Find where the given text appears and provide that cell's center as [x, y] coordinate. 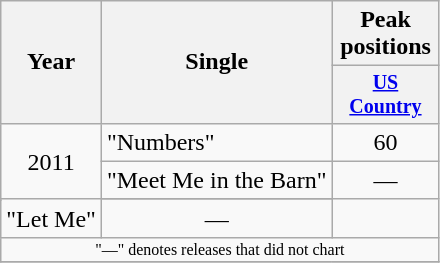
"Meet Me in the Barn" [216, 180]
60 [386, 142]
Peak positions [386, 34]
"—" denotes releases that did not chart [220, 249]
Single [216, 62]
US Country [386, 94]
"Numbers" [216, 142]
"Let Me" [52, 218]
Year [52, 62]
2011 [52, 161]
